Search for the cell housing the specified text and yield its [x, y] center coordinate. 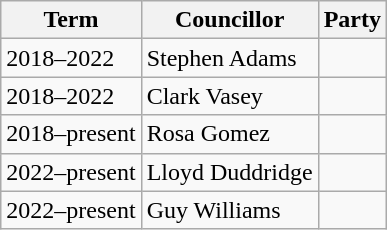
Rosa Gomez [230, 134]
Guy Williams [230, 210]
Clark Vasey [230, 96]
2018–present [71, 134]
Stephen Adams [230, 58]
Party [352, 20]
Lloyd Duddridge [230, 172]
Term [71, 20]
Councillor [230, 20]
